Return the [x, y] coordinate for the center point of the cell that contains the specified text.  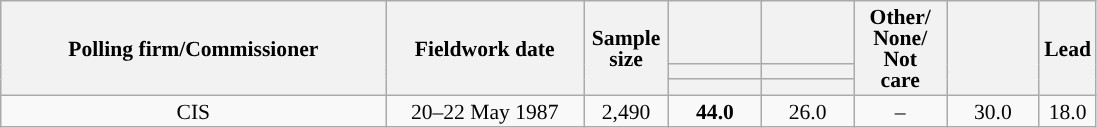
CIS [194, 110]
18.0 [1068, 110]
2,490 [626, 110]
Polling firm/Commissioner [194, 48]
Lead [1068, 48]
30.0 [992, 110]
20–22 May 1987 [485, 110]
44.0 [716, 110]
26.0 [808, 110]
Fieldwork date [485, 48]
Other/None/Notcare [900, 48]
Sample size [626, 48]
– [900, 110]
